Return (X, Y) of the center of cell containing provided text 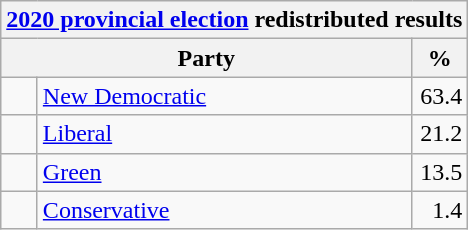
Liberal (224, 134)
% (440, 58)
21.2 (440, 134)
2020 provincial election redistributed results (234, 20)
Conservative (224, 210)
63.4 (440, 96)
Green (224, 172)
1.4 (440, 210)
New Democratic (224, 96)
13.5 (440, 172)
Party (206, 58)
